Determine the (X, Y) coordinate at the center of the cell enclosing the given text.  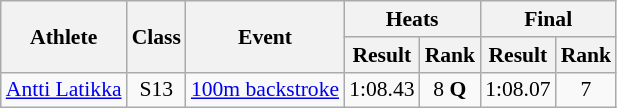
100m backstroke (265, 90)
Class (156, 36)
Final (548, 19)
Athlete (64, 36)
Event (265, 36)
1:08.07 (518, 90)
1:08.43 (382, 90)
7 (586, 90)
S13 (156, 90)
8 Q (450, 90)
Heats (412, 19)
Antti Latikka (64, 90)
